Return [X, Y] of the center of cell containing provided text 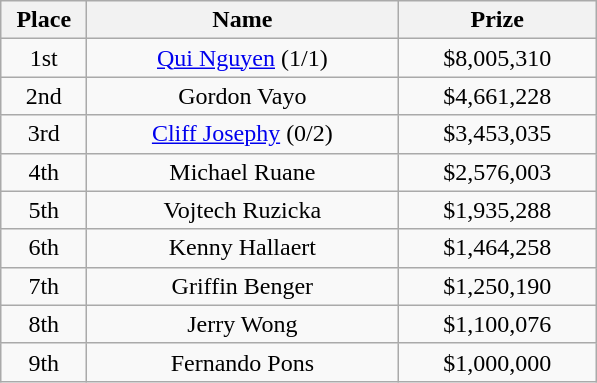
$1,464,258 [498, 248]
7th [44, 286]
8th [44, 324]
Griffin Benger [242, 286]
1st [44, 58]
$2,576,003 [498, 172]
$4,661,228 [498, 96]
9th [44, 362]
5th [44, 210]
Vojtech Ruzicka [242, 210]
Jerry Wong [242, 324]
4th [44, 172]
$1,250,190 [498, 286]
6th [44, 248]
Prize [498, 20]
$3,453,035 [498, 134]
Qui Nguyen (1/1) [242, 58]
Michael Ruane [242, 172]
Name [242, 20]
$1,935,288 [498, 210]
$1,100,076 [498, 324]
Fernando Pons [242, 362]
3rd [44, 134]
$8,005,310 [498, 58]
Kenny Hallaert [242, 248]
Cliff Josephy (0/2) [242, 134]
2nd [44, 96]
$1,000,000 [498, 362]
Gordon Vayo [242, 96]
Place [44, 20]
